Identify which cell holds the provided text, then report its (x, y) central coordinate. 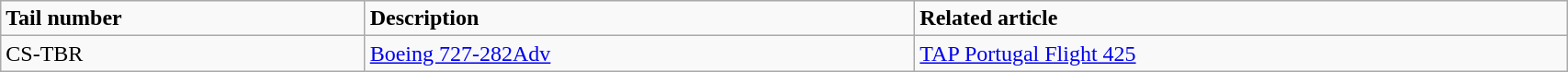
Description (639, 18)
Tail number (183, 18)
CS-TBR (183, 54)
Related article (1241, 18)
Boeing 727-282Adv (639, 54)
TAP Portugal Flight 425 (1241, 54)
